Detect which cell encompasses the target text, then output its (X, Y) center coordinate. 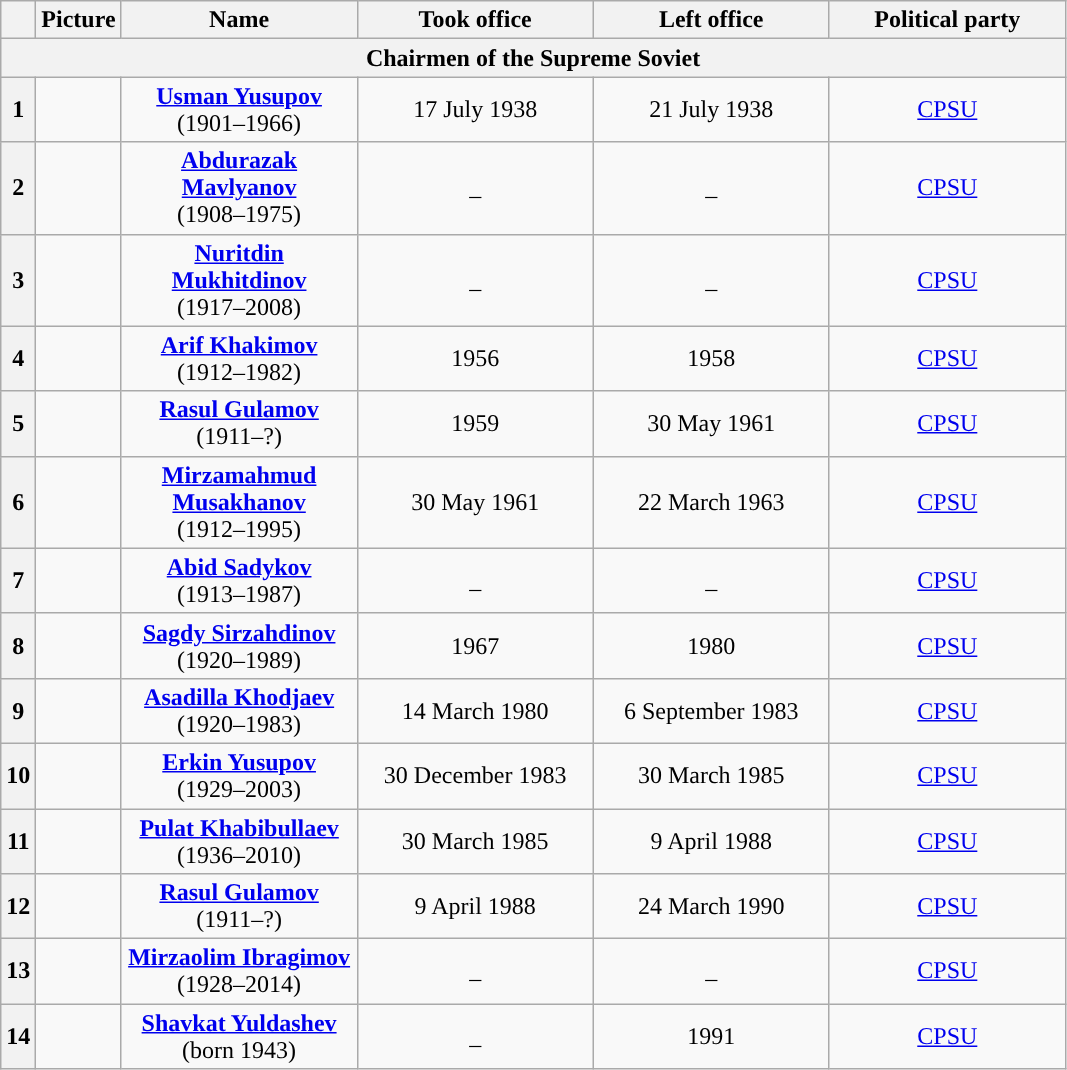
9 (18, 710)
Arif Khakimov(1912–1982) (239, 358)
1980 (711, 646)
Shavkat Yuldashev(born 1943) (239, 1036)
14 March 1980 (475, 710)
1 (18, 110)
1958 (711, 358)
1956 (475, 358)
11 (18, 840)
8 (18, 646)
Took office (475, 20)
Left office (711, 20)
30 December 1983 (475, 776)
24 March 1990 (711, 906)
7 (18, 580)
Name (239, 20)
Pulat Khabibullaev(1936–2010) (239, 840)
12 (18, 906)
14 (18, 1036)
Asadilla Khodjaev(1920–1983) (239, 710)
Mirzamahmud Musakhanov(1912–1995) (239, 502)
Sagdy Sirzahdinov(1920–1989) (239, 646)
10 (18, 776)
13 (18, 972)
6 September 1983 (711, 710)
1967 (475, 646)
Abid Sadykov(1913–1987) (239, 580)
Chairmen of the Supreme Soviet (534, 58)
22 March 1963 (711, 502)
4 (18, 358)
Nuritdin Mukhitdinov(1917–2008) (239, 280)
Usman Yusupov(1901–1966) (239, 110)
3 (18, 280)
Erkin Yusupov(1929–2003) (239, 776)
Abdurazak Mavlyanov(1908–1975) (239, 188)
1959 (475, 424)
5 (18, 424)
Political party (947, 20)
17 July 1938 (475, 110)
1991 (711, 1036)
6 (18, 502)
2 (18, 188)
21 July 1938 (711, 110)
Picture (78, 20)
Mirzaolim Ibragimov(1928–2014) (239, 972)
